For the text-containing cell, return its midpoint in (x, y) coordinate format. 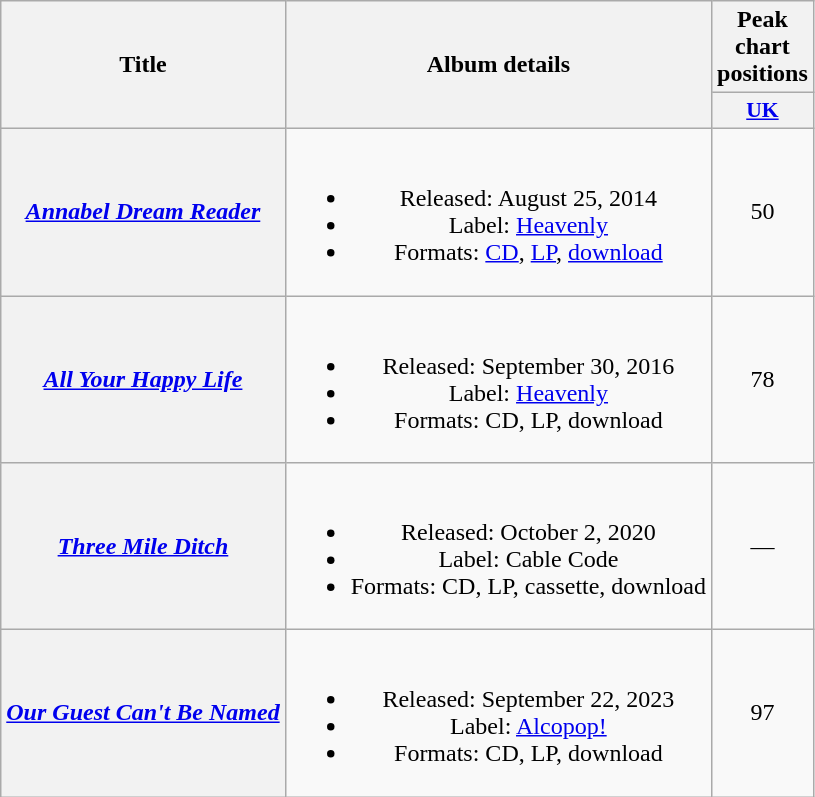
Three Mile Ditch (143, 546)
Released: September 22, 2023Label: Alcopop!Formats: CD, LP, download (498, 714)
— (763, 546)
UK (763, 111)
Our Guest Can't Be Named (143, 714)
Album details (498, 65)
Peak chart positions (763, 47)
Title (143, 65)
50 (763, 212)
Released: September 30, 2016Label: HeavenlyFormats: CD, LP, download (498, 380)
All Your Happy Life (143, 380)
Released: October 2, 2020Label: Cable CodeFormats: CD, LP, cassette, download (498, 546)
97 (763, 714)
Released: August 25, 2014Label: HeavenlyFormats: CD, LP, download (498, 212)
Annabel Dream Reader (143, 212)
78 (763, 380)
